Return (X, Y) of the center of cell containing provided text 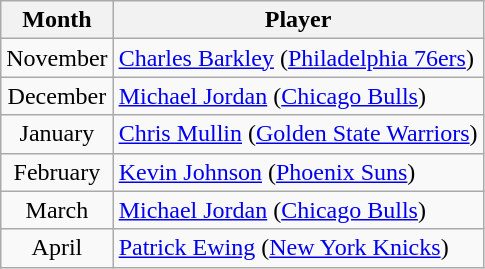
Chris Mullin (Golden State Warriors) (298, 134)
February (57, 172)
March (57, 210)
April (57, 248)
Kevin Johnson (Phoenix Suns) (298, 172)
January (57, 134)
December (57, 96)
November (57, 58)
Patrick Ewing (New York Knicks) (298, 248)
Charles Barkley (Philadelphia 76ers) (298, 58)
Month (57, 20)
Player (298, 20)
